Provide the (X, Y) coordinate of the cell's center where the given text is located.  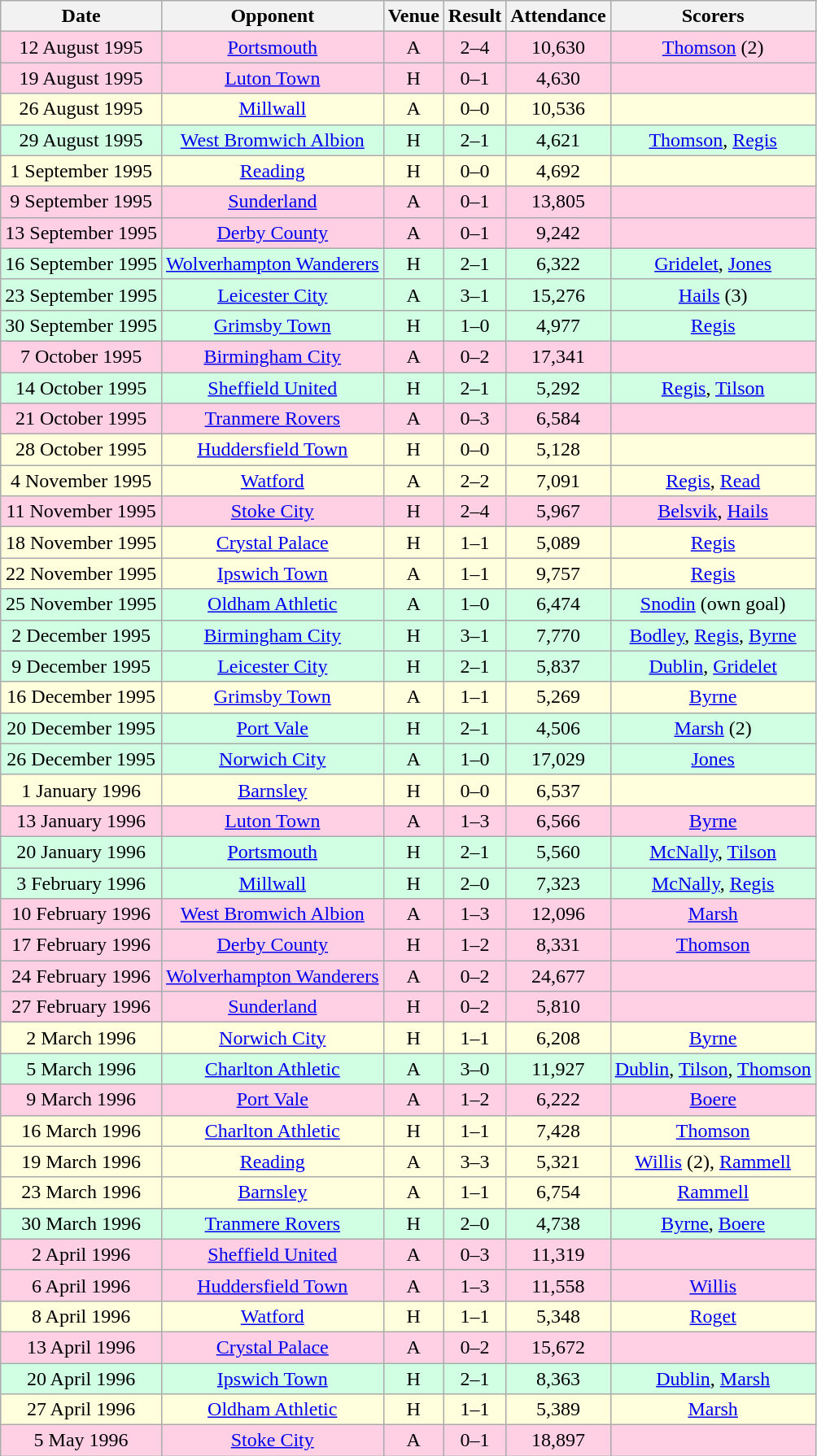
9,242 (558, 233)
3 February 1996 (81, 883)
8,331 (558, 945)
Marsh (2) (713, 728)
17 February 1996 (81, 945)
7 October 1995 (81, 356)
6,566 (558, 821)
30 September 1995 (81, 325)
Belsvik, Hails (713, 512)
19 August 1995 (81, 78)
2 December 1995 (81, 635)
4,630 (558, 78)
2–2 (474, 481)
4,621 (558, 140)
14 October 1995 (81, 388)
Rammell (713, 1192)
29 August 1995 (81, 140)
15,276 (558, 294)
5,321 (558, 1162)
7,770 (558, 635)
Willis (2), Rammell (713, 1162)
13 January 1996 (81, 821)
11 November 1995 (81, 512)
11,558 (558, 1285)
4 November 1995 (81, 481)
6,322 (558, 264)
6,208 (558, 1038)
4,738 (558, 1223)
2 April 1996 (81, 1254)
19 March 1996 (81, 1162)
10,536 (558, 109)
25 November 1995 (81, 604)
6,474 (558, 604)
16 December 1995 (81, 697)
9 September 1995 (81, 202)
4,506 (558, 728)
Venue (413, 16)
Date (81, 16)
16 September 1995 (81, 264)
20 December 1995 (81, 728)
7,091 (558, 481)
16 March 1996 (81, 1131)
Byrne, Boere (713, 1223)
6 April 1996 (81, 1285)
Regis, Tilson (713, 388)
28 October 1995 (81, 450)
11,927 (558, 1069)
1 September 1995 (81, 171)
26 December 1995 (81, 759)
10 February 1996 (81, 914)
Snodin (own goal) (713, 604)
Gridelet, Jones (713, 264)
12,096 (558, 914)
5 May 1996 (81, 1441)
13 April 1996 (81, 1347)
4,977 (558, 325)
5,810 (558, 1007)
Result (474, 16)
6,584 (558, 419)
15,672 (558, 1347)
3–0 (474, 1069)
Thomson (2) (713, 47)
5,389 (558, 1410)
26 August 1995 (81, 109)
5,560 (558, 852)
18 November 1995 (81, 543)
Hails (3) (713, 294)
Scorers (713, 16)
17,341 (558, 356)
3–3 (474, 1162)
10,630 (558, 47)
12 August 1995 (81, 47)
22 November 1995 (81, 573)
9,757 (558, 573)
5 March 1996 (81, 1069)
Jones (713, 759)
5,837 (558, 666)
24,677 (558, 976)
13,805 (558, 202)
Regis, Read (713, 481)
1 January 1996 (81, 790)
2 March 1996 (81, 1038)
13 September 1995 (81, 233)
Opponent (272, 16)
6,754 (558, 1192)
23 September 1995 (81, 294)
Dublin, Marsh (713, 1379)
5,269 (558, 697)
5,292 (558, 388)
21 October 1995 (81, 419)
7,428 (558, 1131)
Dublin, Tilson, Thomson (713, 1069)
7,323 (558, 883)
18,897 (558, 1441)
9 March 1996 (81, 1100)
4,692 (558, 171)
8 April 1996 (81, 1316)
Bodley, Regis, Byrne (713, 635)
24 February 1996 (81, 976)
5,348 (558, 1316)
27 February 1996 (81, 1007)
11,319 (558, 1254)
6,222 (558, 1100)
23 March 1996 (81, 1192)
Thomson, Regis (713, 140)
5,967 (558, 512)
McNally, Regis (713, 883)
6,537 (558, 790)
5,128 (558, 450)
30 March 1996 (81, 1223)
Roget (713, 1316)
9 December 1995 (81, 666)
Boere (713, 1100)
8,363 (558, 1379)
5,089 (558, 543)
Attendance (558, 16)
Dublin, Gridelet (713, 666)
17,029 (558, 759)
Willis (713, 1285)
27 April 1996 (81, 1410)
McNally, Tilson (713, 852)
20 January 1996 (81, 852)
20 April 1996 (81, 1379)
